Extract the [x, y] coordinate from the center of the cell holding the provided text.  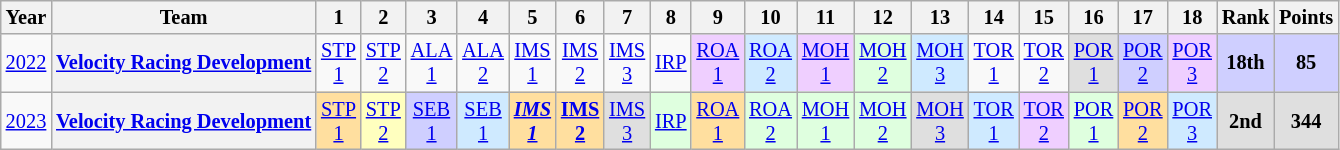
ALA2 [483, 63]
9 [718, 17]
85 [1306, 63]
2023 [26, 121]
13 [940, 17]
Rank [1246, 17]
18th [1246, 63]
15 [1044, 17]
12 [882, 17]
Team [184, 17]
17 [1142, 17]
7 [627, 17]
344 [1306, 121]
1 [338, 17]
2022 [26, 63]
Points [1306, 17]
2nd [1246, 121]
8 [670, 17]
Year [26, 17]
2 [384, 17]
14 [994, 17]
10 [770, 17]
5 [532, 17]
6 [580, 17]
18 [1192, 17]
3 [432, 17]
4 [483, 17]
11 [826, 17]
ALA1 [432, 63]
16 [1094, 17]
